Return the (x, y) coordinate for the center point of the cell that contains the specified text.  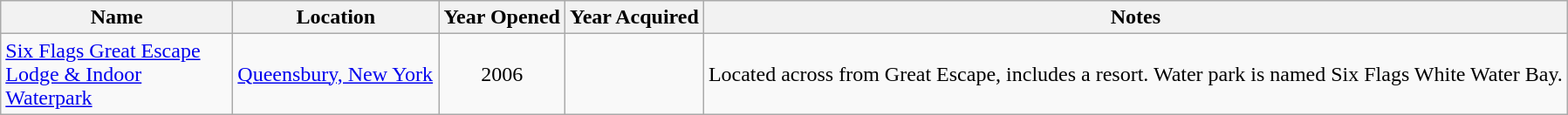
Six Flags Great Escape Lodge & Indoor Waterpark (117, 74)
Year Acquired (635, 17)
Location (336, 17)
Notes (1135, 17)
Year Opened (503, 17)
2006 (503, 74)
Name (117, 17)
Located across from Great Escape, includes a resort. Water park is named Six Flags White Water Bay. (1135, 74)
Queensbury, New York (336, 74)
